Return (X, Y) of the center of cell containing provided text 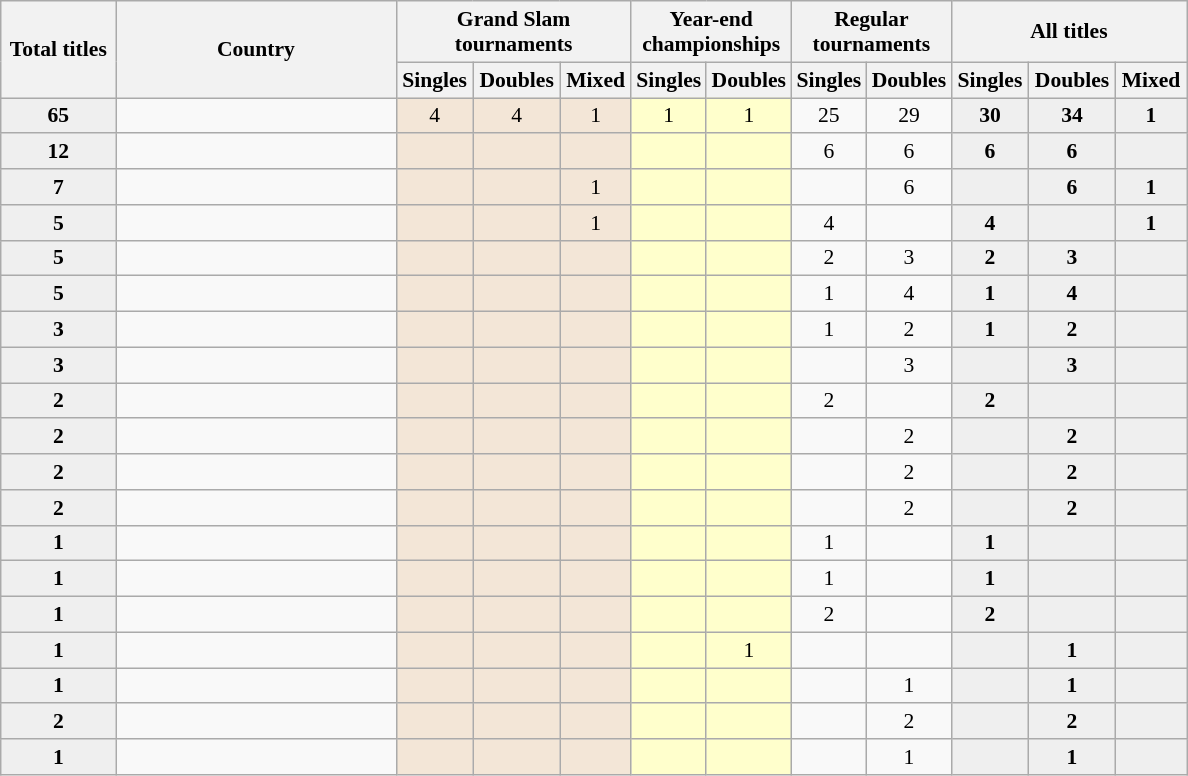
Regulartournaments (871, 32)
34 (1072, 116)
65 (58, 116)
29 (908, 116)
Year-endchampionships (711, 32)
12 (58, 152)
All titles (1068, 32)
7 (58, 187)
Grand Slamtournaments (514, 32)
25 (828, 116)
Country (256, 50)
30 (990, 116)
Total titles (58, 50)
